Pinpoint the cell where the given text exists, returning its (x, y) midpoint coordinate. 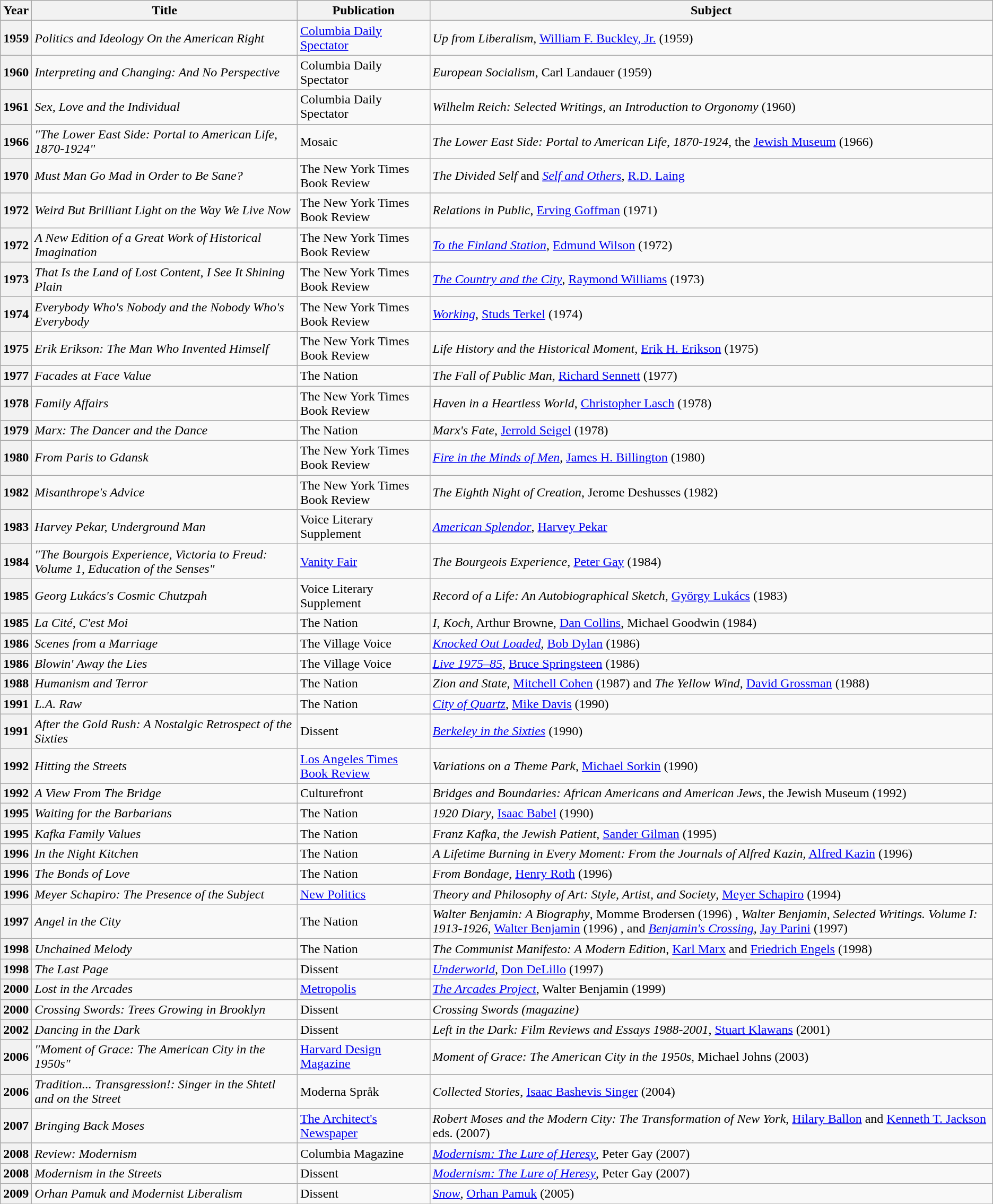
Los Angeles Times Book Review (363, 766)
Kafka Family Values (164, 833)
In the Night Kitchen (164, 854)
1980 (16, 458)
Publication (363, 11)
1982 (16, 492)
The Fall of Public Man, Richard Sennett (1977) (711, 376)
Politics and Ideology On the American Right (164, 38)
1983 (16, 527)
Georg Lukács's Cosmic Chutzpah (164, 596)
2009 (16, 1193)
Harvey Pekar, Underground Man (164, 527)
From Bondage, Henry Roth (1996) (711, 874)
Mosaic (363, 141)
Relations in Public, Erving Goffman (1971) (711, 210)
Columbia Magazine (363, 1153)
The Communist Manifesto: A Modern Edition, Karl Marx and Friedrich Engels (1998) (711, 949)
Facades at Face Value (164, 376)
Knocked Out Loaded, Bob Dylan (1986) (711, 643)
Waiting for the Barbarians (164, 813)
Variations on a Theme Park, Michael Sorkin (1990) (711, 766)
Bridges and Boundaries: African Americans and American Jews, the Jewish Museum (1992) (711, 793)
1961 (16, 107)
The Last Page (164, 969)
Erik Erikson: The Man Who Invented Himself (164, 348)
Life History and the Historical Moment, Erik H. Erikson (1975) (711, 348)
American Splendor, Harvey Pekar (711, 527)
Title (164, 11)
Year (16, 11)
Zion and State, Mitchell Cohen (1987) and The Yellow Wind, David Grossman (1988) (711, 684)
The Bonds of Love (164, 874)
Orhan Pamuk and Modernist Liberalism (164, 1193)
1997 (16, 922)
The Country and the City, Raymond Williams (1973) (711, 279)
1973 (16, 279)
"Moment of Grace: The American City in the 1950s" (164, 1057)
Left in the Dark: Film Reviews and Essays 1988-2001, Stuart Klawans (2001) (711, 1029)
1979 (16, 431)
Underworld, Don DeLillo (1997) (711, 969)
Bringing Back Moses (164, 1126)
"The Lower East Side: Portal to American Life, 1870-1924" (164, 141)
Haven in a Heartless World, Christopher Lasch (1978) (711, 403)
Review: Modernism (164, 1153)
Blowin' Away the Lies (164, 664)
To the Finland Station, Edmund Wilson (1972) (711, 245)
I, Koch, Arthur Browne, Dan Collins, Michael Goodwin (1984) (711, 623)
The Arcades Project, Walter Benjamin (1999) (711, 989)
1920 Diary, Isaac Babel (1990) (711, 813)
Record of a Life: An Autobiographical Sketch, György Lukács (1983) (711, 596)
Tradition... Transgression!: Singer in the Shtetl and on the Street (164, 1092)
A View From The Bridge (164, 793)
The Bourgeois Experience, Peter Gay (1984) (711, 561)
1975 (16, 348)
2007 (16, 1126)
1978 (16, 403)
Crossing Swords (magazine) (711, 1009)
New Politics (363, 894)
A New Edition of a Great Work of Historical Imagination (164, 245)
Hitting the Streets (164, 766)
1974 (16, 314)
The Lower East Side: Portal to American Life, 1870-1924, the Jewish Museum (1966) (711, 141)
Unchained Melody (164, 949)
1984 (16, 561)
Sex, Love and the Individual (164, 107)
A Lifetime Burning in Every Moment: From the Journals of Alfred Kazin, Alfred Kazin (1996) (711, 854)
Up from Liberalism, William F. Buckley, Jr. (1959) (711, 38)
Live 1975–85, Bruce Springsteen (1986) (711, 664)
Franz Kafka, the Jewish Patient, Sander Gilman (1995) (711, 833)
Wilhelm Reich: Selected Writings, an Introduction to Orgonomy (1960) (711, 107)
La Cité, C'est Moi (164, 623)
Collected Stories, Isaac Bashevis Singer (2004) (711, 1092)
City of Quartz, Mike Davis (1990) (711, 704)
L.A. Raw (164, 704)
From Paris to Gdansk (164, 458)
Marx's Fate, Jerrold Seigel (1978) (711, 431)
1966 (16, 141)
The Eighth Night of Creation, Jerome Deshusses (1982) (711, 492)
1977 (16, 376)
Snow, Orhan Pamuk (2005) (711, 1193)
The Divided Self and Self and Others, R.D. Laing (711, 176)
Vanity Fair (363, 561)
Interpreting and Changing: And No Perspective (164, 72)
European Socialism, Carl Landauer (1959) (711, 72)
Robert Moses and the Modern City: The Transformation of New York, Hilary Ballon and Kenneth T. Jackson eds. (2007) (711, 1126)
Berkeley in the Sixties (1990) (711, 731)
Family Affairs (164, 403)
2002 (16, 1029)
Weird But Brilliant Light on the Way We Live Now (164, 210)
Moment of Grace: The American City in the 1950s, Michael Johns (2003) (711, 1057)
Modernism in the Streets (164, 1173)
Dancing in the Dark (164, 1029)
Meyer Schapiro: The Presence of the Subject (164, 894)
Must Man Go Mad in Order to Be Sane? (164, 176)
Misanthrope's Advice (164, 492)
Culturefront (363, 793)
Theory and Philosophy of Art: Style, Artist, and Society, Meyer Schapiro (1994) (711, 894)
Humanism and Terror (164, 684)
Everybody Who's Nobody and the Nobody Who's Everybody (164, 314)
Fire in the Minds of Men, James H. Billington (1980) (711, 458)
Harvard Design Magazine (363, 1057)
The Architect's Newspaper (363, 1126)
Scenes from a Marriage (164, 643)
1970 (16, 176)
1960 (16, 72)
After the Gold Rush: A Nostalgic Retrospect of the Sixties (164, 731)
1959 (16, 38)
Crossing Swords: Trees Growing in Brooklyn (164, 1009)
Marx: The Dancer and the Dance (164, 431)
Metropolis (363, 989)
1988 (16, 684)
Lost in the Arcades (164, 989)
Moderna Språk (363, 1092)
Angel in the City (164, 922)
Working, Studs Terkel (1974) (711, 314)
"The Bourgois Experience, Victoria to Freud: Volume 1, Education of the Senses" (164, 561)
Subject (711, 11)
That Is the Land of Lost Content, I See It Shining Plain (164, 279)
